Detect which cell encompasses the target text, then output its [x, y] center coordinate. 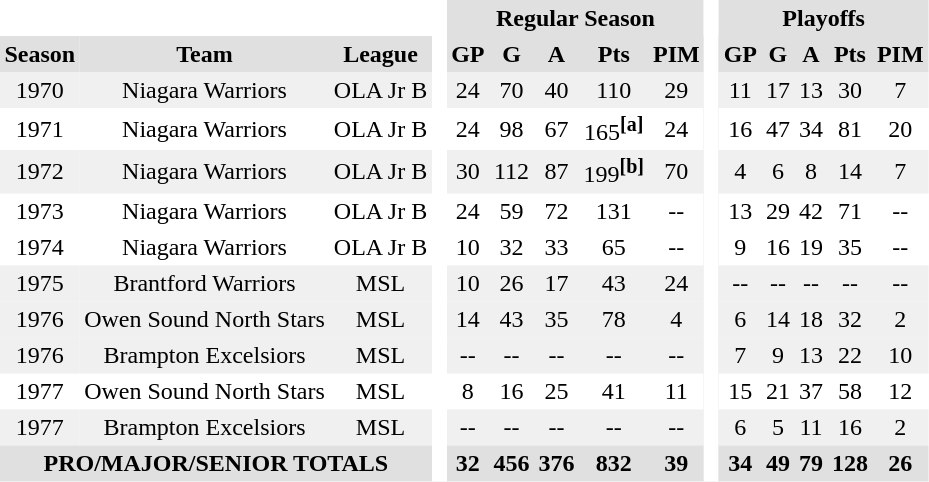
Brantford Warriors [205, 283]
PRO/MAJOR/SENIOR TOTALS [216, 463]
40 [556, 90]
79 [810, 463]
58 [850, 391]
59 [512, 211]
110 [614, 90]
165[a] [614, 129]
5 [778, 427]
33 [556, 247]
Playoffs [824, 18]
Season [40, 54]
49 [778, 463]
456 [512, 463]
37 [810, 391]
20 [900, 129]
League [380, 54]
65 [614, 247]
87 [556, 171]
41 [614, 391]
47 [778, 129]
1973 [40, 211]
78 [614, 319]
67 [556, 129]
1975 [40, 283]
1971 [40, 129]
19 [810, 247]
15 [740, 391]
12 [900, 391]
832 [614, 463]
71 [850, 211]
199[b] [614, 171]
1970 [40, 90]
128 [850, 463]
25 [556, 391]
376 [556, 463]
Team [205, 54]
39 [676, 463]
131 [614, 211]
1974 [40, 247]
18 [810, 319]
Regular Season [576, 18]
1972 [40, 171]
72 [556, 211]
81 [850, 129]
42 [810, 211]
21 [778, 391]
112 [512, 171]
22 [850, 355]
98 [512, 129]
